Provide the (x, y) coordinate of the cell's center where the given text is located.  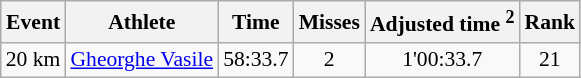
Rank (550, 22)
21 (550, 60)
Gheorghe Vasile (142, 60)
Misses (330, 22)
1'00:33.7 (442, 60)
Time (256, 22)
58:33.7 (256, 60)
Athlete (142, 22)
20 km (34, 60)
2 (330, 60)
Adjusted time 2 (442, 22)
Event (34, 22)
